Scan for the cell matching the given text and deliver its [X, Y] coordinate at center. 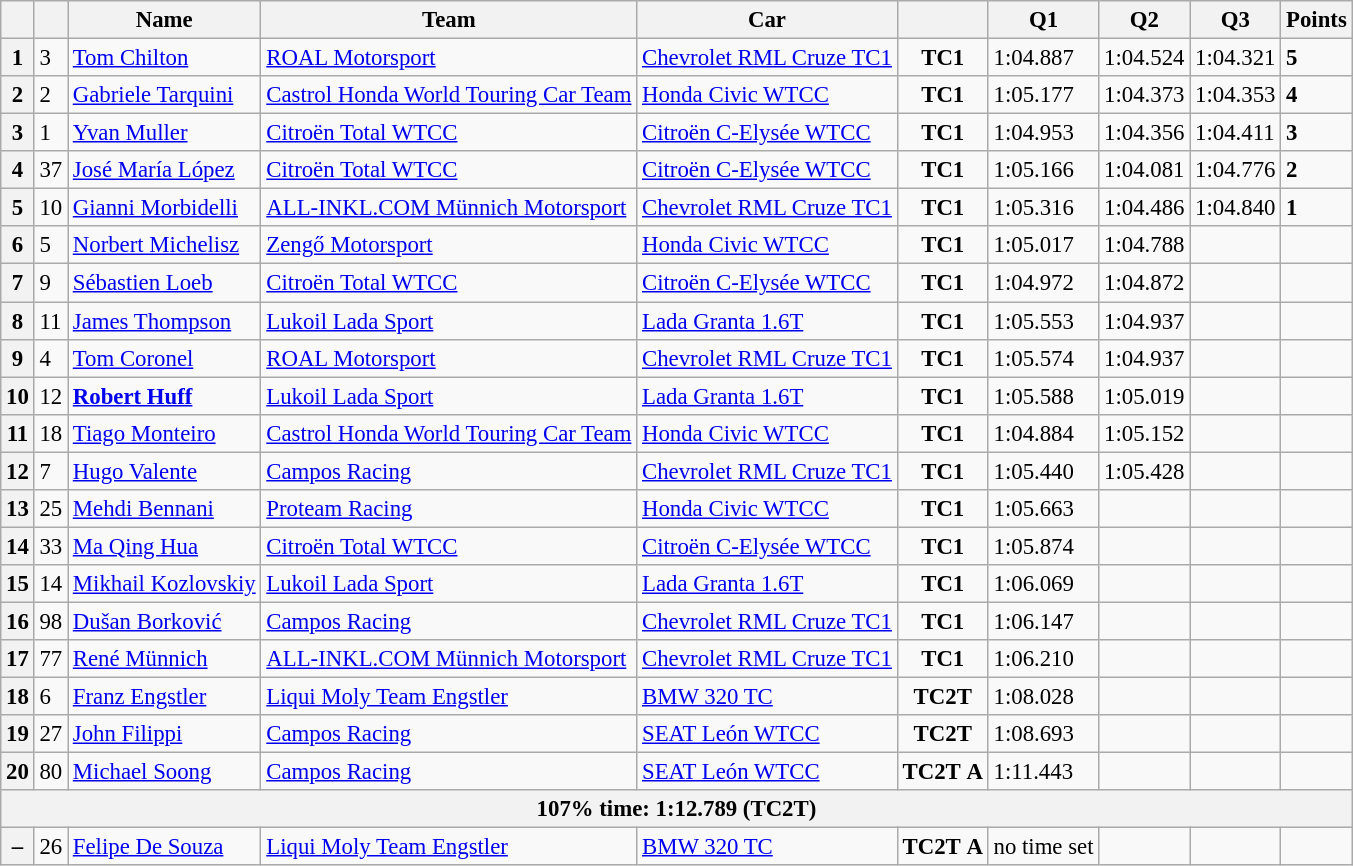
1:04.884 [1044, 433]
1:05.019 [1144, 396]
Dušan Borković [164, 621]
Michael Soong [164, 772]
Q1 [1044, 20]
107% time: 1:12.789 (TC2T) [676, 809]
José María López [164, 170]
1:08.693 [1044, 734]
Tom Chilton [164, 58]
1:04.788 [1144, 245]
1:04.411 [1236, 133]
80 [50, 772]
Gianni Morbidelli [164, 208]
1:04.486 [1144, 208]
Name [164, 20]
16 [18, 621]
1:05.440 [1044, 471]
1:05.874 [1044, 546]
1:04.321 [1236, 58]
1:04.840 [1236, 208]
Gabriele Tarquini [164, 95]
Felipe De Souza [164, 847]
20 [18, 772]
Mikhail Kozlovskiy [164, 584]
1:05.177 [1044, 95]
1:05.574 [1044, 358]
Tiago Monteiro [164, 433]
Zengő Motorsport [449, 245]
1:06.069 [1044, 584]
1:04.373 [1144, 95]
27 [50, 734]
33 [50, 546]
1:04.353 [1236, 95]
1:04.972 [1044, 283]
1:04.953 [1044, 133]
Franz Engstler [164, 697]
Norbert Michelisz [164, 245]
1:04.776 [1236, 170]
Sébastien Loeb [164, 283]
1:11.443 [1044, 772]
René Münnich [164, 659]
15 [18, 584]
no time set [1044, 847]
1:05.316 [1044, 208]
Car [768, 20]
26 [50, 847]
1:04.524 [1144, 58]
1:04.356 [1144, 133]
1:08.028 [1044, 697]
37 [50, 170]
77 [50, 659]
1:04.872 [1144, 283]
John Filippi [164, 734]
Robert Huff [164, 396]
– [18, 847]
Q2 [1144, 20]
Yvan Muller [164, 133]
1:05.663 [1044, 509]
13 [18, 509]
James Thompson [164, 321]
Ma Qing Hua [164, 546]
1:05.017 [1044, 245]
25 [50, 509]
1:04.887 [1044, 58]
Points [1316, 20]
Hugo Valente [164, 471]
8 [18, 321]
1:04.081 [1144, 170]
17 [18, 659]
98 [50, 621]
1:06.147 [1044, 621]
1:05.166 [1044, 170]
Q3 [1236, 20]
1:05.588 [1044, 396]
1:05.553 [1044, 321]
1:05.152 [1144, 433]
Tom Coronel [164, 358]
1:06.210 [1044, 659]
Mehdi Bennani [164, 509]
Team [449, 20]
1:05.428 [1144, 471]
Proteam Racing [449, 509]
19 [18, 734]
